Return [X, Y] of the center of cell containing provided text 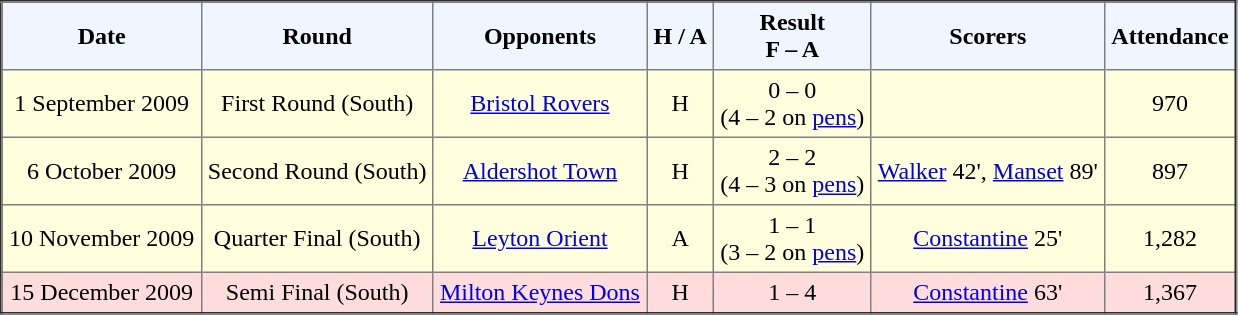
Date [102, 36]
Aldershot Town [540, 171]
0 – 0(4 – 2 on pens) [792, 104]
Constantine 25' [988, 239]
1 September 2009 [102, 104]
1 – 4 [792, 292]
Walker 42', Manset 89' [988, 171]
Semi Final (South) [317, 292]
Attendance [1171, 36]
H / A [680, 36]
6 October 2009 [102, 171]
1,282 [1171, 239]
Quarter Final (South) [317, 239]
1 – 1(3 – 2 on pens) [792, 239]
2 – 2(4 – 3 on pens) [792, 171]
Opponents [540, 36]
ResultF – A [792, 36]
First Round (South) [317, 104]
Bristol Rovers [540, 104]
A [680, 239]
10 November 2009 [102, 239]
Milton Keynes Dons [540, 292]
1,367 [1171, 292]
Second Round (South) [317, 171]
Scorers [988, 36]
15 December 2009 [102, 292]
Leyton Orient [540, 239]
970 [1171, 104]
897 [1171, 171]
Constantine 63' [988, 292]
Round [317, 36]
